Determine the (x, y) coordinate at the center of the cell enclosing the given text.  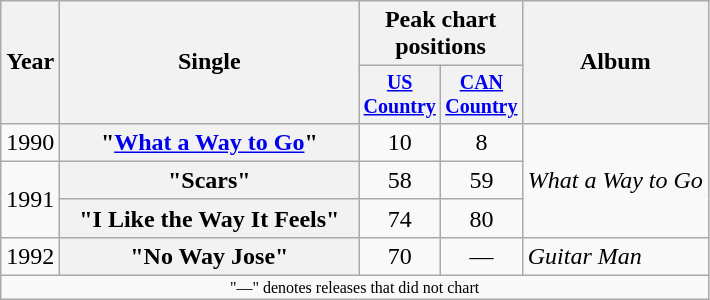
59 (482, 180)
74 (400, 218)
Year (30, 62)
CAN Country (482, 94)
58 (400, 180)
"What a Way to Go" (210, 142)
10 (400, 142)
What a Way to Go (615, 180)
Single (210, 62)
80 (482, 218)
1990 (30, 142)
"—" denotes releases that did not chart (355, 288)
1992 (30, 256)
"No Way Jose" (210, 256)
"I Like the Way It Feels" (210, 218)
— (482, 256)
"Scars" (210, 180)
1991 (30, 199)
Album (615, 62)
US Country (400, 94)
70 (400, 256)
Peak chartpositions (440, 34)
8 (482, 142)
Guitar Man (615, 256)
